Provide the [x, y] coordinate of the cell's center where the given text is located.  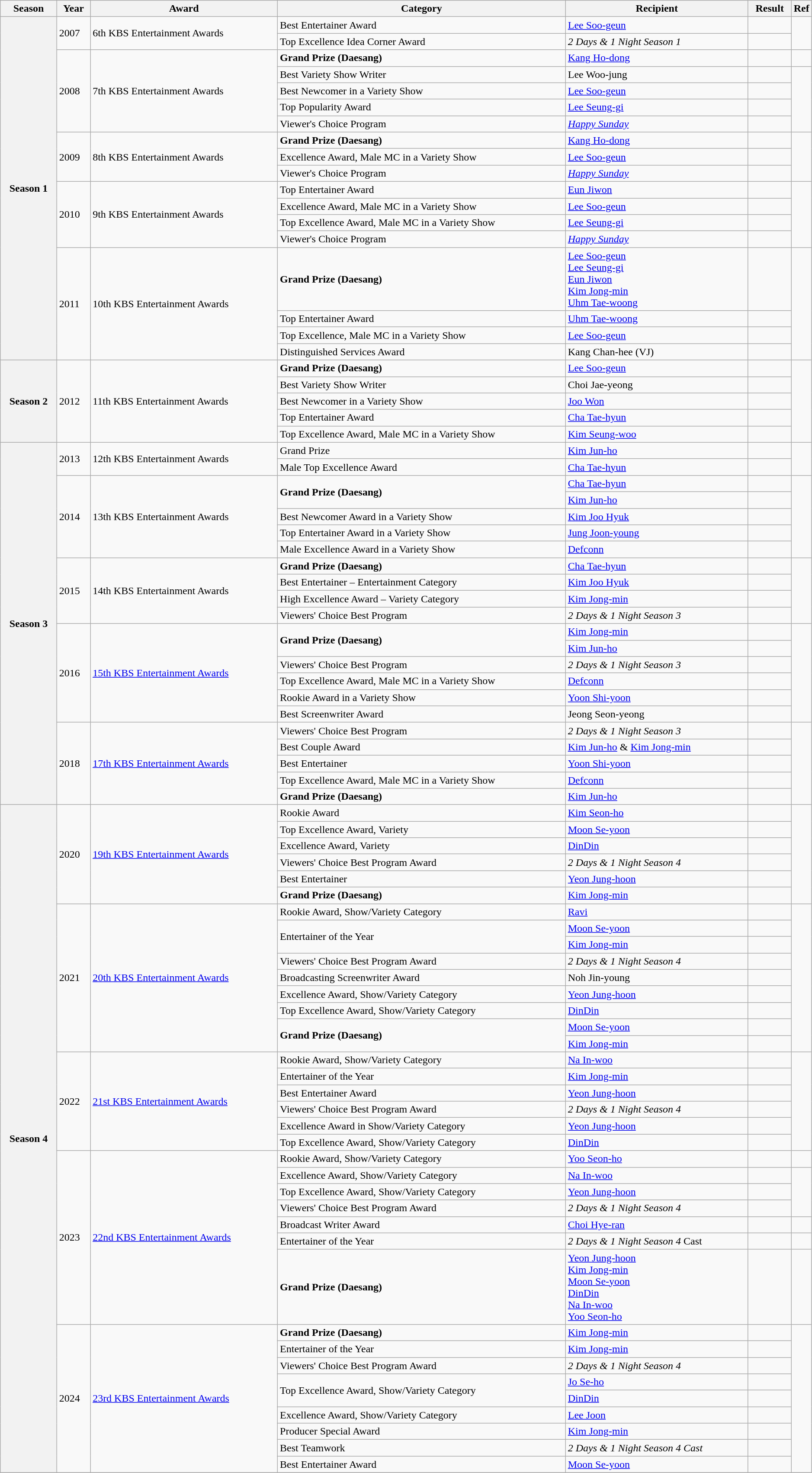
Best Teamwork [422, 1448]
Male Excellence Award in a Variety Show [422, 550]
Season 1 [29, 189]
8th KBS Entertainment Awards [184, 157]
Choi Jae-yeong [657, 385]
Yeon Jung-hoon Kim Jong-min Moon Se-yoon DinDin Na In-woo Yoo Seon-ho [657, 1287]
2007 [74, 33]
Choi Hye-ran [657, 1225]
14th KBS Entertainment Awards [184, 591]
2015 [74, 591]
Top Popularity Award [422, 107]
2016 [74, 673]
Excellence Award, Variety [422, 846]
Jung Joon-young [657, 533]
Best Screenwriter Award [422, 714]
Best Couple Award [422, 747]
2018 [74, 763]
Jeong Seon-yeong [657, 714]
13th KBS Entertainment Awards [184, 516]
Broadcasting Screenwriter Award [422, 978]
High Excellence Award – Variety Category [422, 599]
Rookie Award in a Variety Show [422, 698]
Best Newcomer Award in a Variety Show [422, 516]
Producer Special Award [422, 1431]
2014 [74, 516]
Top Entertainer Award in a Variety Show [422, 533]
2009 [74, 157]
Kim Seon-ho [657, 813]
Lee Soo-geun Lee Seung-gi Eun Jiwon Kim Jong-min Uhm Tae-woong [657, 279]
19th KBS Entertainment Awards [184, 854]
15th KBS Entertainment Awards [184, 673]
2022 [74, 1101]
Broadcast Writer Award [422, 1225]
Lee Woo-jung [657, 74]
Ref [801, 9]
6th KBS Entertainment Awards [184, 33]
11th KBS Entertainment Awards [184, 401]
2013 [74, 459]
Season 2 [29, 401]
Season 3 [29, 623]
Award [184, 9]
Uhm Tae-woong [657, 319]
2011 [74, 304]
Ravi [657, 912]
Season [29, 9]
12th KBS Entertainment Awards [184, 459]
7th KBS Entertainment Awards [184, 91]
10th KBS Entertainment Awards [184, 304]
Lee Joon [657, 1415]
20th KBS Entertainment Awards [184, 978]
2 Days & 1 Night Season 1 [657, 42]
Kang Chan-hee (VJ) [657, 352]
2020 [74, 854]
Grand Prize [422, 450]
Distinguished Services Award [422, 352]
17th KBS Entertainment Awards [184, 763]
9th KBS Entertainment Awards [184, 214]
2012 [74, 401]
Result [770, 9]
Yoo Seon-ho [657, 1159]
Rookie Award [422, 813]
2008 [74, 91]
Eun Jiwon [657, 190]
2024 [74, 1399]
Kim Seung-woo [657, 434]
Kim Jun-ho & Kim Jong-min [657, 747]
Joo Won [657, 401]
Top Excellence, Male MC in a Variety Show [422, 335]
2023 [74, 1238]
Noh Jin-young [657, 978]
Year [74, 9]
Top Excellence Idea Corner Award [422, 42]
Excellence Award in Show/Variety Category [422, 1126]
Best Entertainer – Entertainment Category [422, 582]
2021 [74, 978]
Category [422, 9]
2010 [74, 214]
Male Top Excellence Award [422, 467]
Season 4 [29, 1139]
Top Excellence Award, Variety [422, 830]
21st KBS Entertainment Awards [184, 1101]
Jo Se-ho [657, 1382]
Recipient [657, 9]
23rd KBS Entertainment Awards [184, 1399]
22nd KBS Entertainment Awards [184, 1238]
